Identify which cell holds the provided text, then report its (x, y) central coordinate. 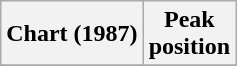
Peakposition (189, 34)
Chart (1987) (72, 34)
